Identify which cell holds the provided text, then report its [X, Y] central coordinate. 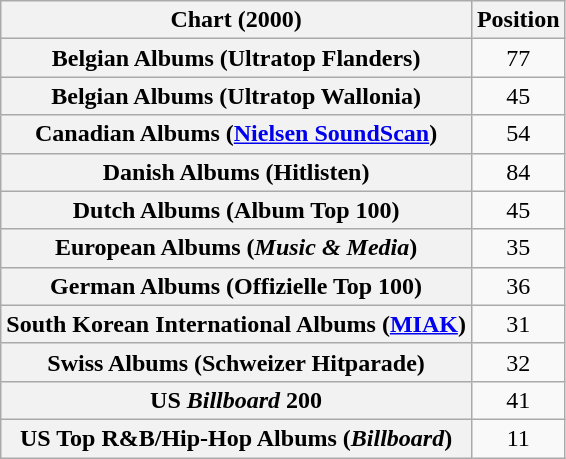
32 [518, 362]
Chart (2000) [236, 20]
Swiss Albums (Schweizer Hitparade) [236, 362]
36 [518, 286]
11 [518, 438]
Belgian Albums (Ultratop Wallonia) [236, 96]
41 [518, 400]
Danish Albums (Hitlisten) [236, 172]
US Top R&B/Hip-Hop Albums (Billboard) [236, 438]
Dutch Albums (Album Top 100) [236, 210]
South Korean International Albums (MIAK) [236, 324]
US Billboard 200 [236, 400]
Belgian Albums (Ultratop Flanders) [236, 58]
84 [518, 172]
35 [518, 248]
Position [518, 20]
31 [518, 324]
54 [518, 134]
Canadian Albums (Nielsen SoundScan) [236, 134]
European Albums (Music & Media) [236, 248]
77 [518, 58]
German Albums (Offizielle Top 100) [236, 286]
